For the text-containing cell, return its midpoint in [x, y] coordinate format. 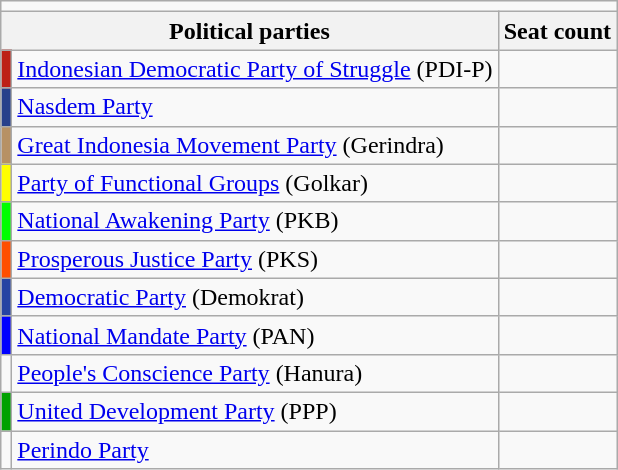
National Awakening Party (PKB) [255, 221]
Political parties [250, 31]
People's Conscience Party (Hanura) [255, 373]
Nasdem Party [255, 107]
National Mandate Party (PAN) [255, 335]
Perindo Party [255, 449]
Indonesian Democratic Party of Struggle (PDI-P) [255, 69]
Seat count [557, 31]
Democratic Party (Demokrat) [255, 297]
Prosperous Justice Party (PKS) [255, 259]
United Development Party (PPP) [255, 411]
Party of Functional Groups (Golkar) [255, 183]
Great Indonesia Movement Party (Gerindra) [255, 145]
